Identify which cell holds the provided text, then report its [x, y] central coordinate. 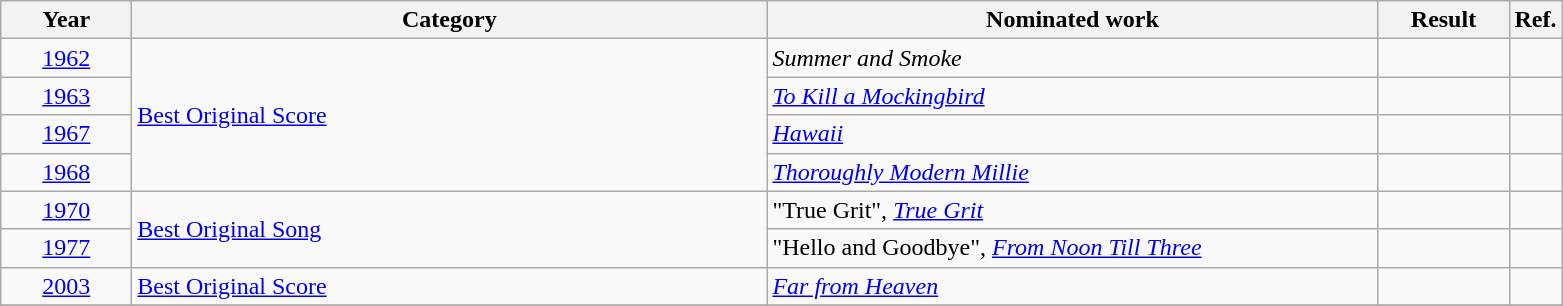
1962 [66, 58]
Thoroughly Modern Millie [1072, 172]
"True Grit", True Grit [1072, 210]
Summer and Smoke [1072, 58]
Far from Heaven [1072, 286]
Best Original Song [450, 229]
Result [1444, 20]
1967 [66, 134]
1970 [66, 210]
Nominated work [1072, 20]
To Kill a Mockingbird [1072, 96]
1968 [66, 172]
1977 [66, 248]
Hawaii [1072, 134]
Category [450, 20]
Year [66, 20]
2003 [66, 286]
1963 [66, 96]
"Hello and Goodbye", From Noon Till Three [1072, 248]
Ref. [1536, 20]
